Locate the cell with the specified text and output its [x, y] center coordinate. 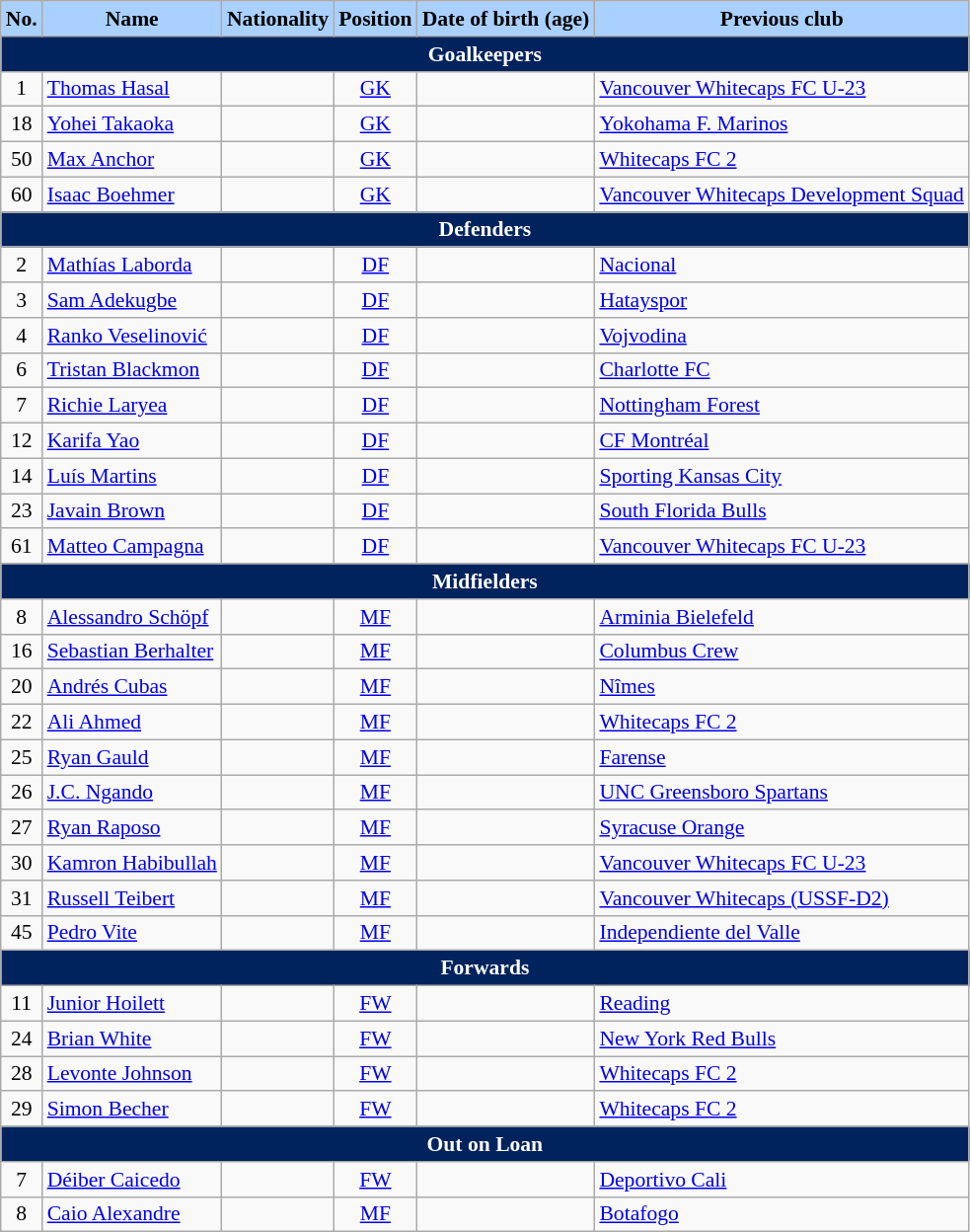
Junior Hoilett [132, 1004]
Luís Martins [132, 476]
18 [22, 124]
4 [22, 336]
Botafogo [782, 1214]
30 [22, 863]
Sporting Kansas City [782, 476]
11 [22, 1004]
Charlotte FC [782, 370]
Ryan Gauld [132, 757]
50 [22, 160]
29 [22, 1110]
Vancouver Whitecaps (USSF-D2) [782, 898]
Thomas Hasal [132, 89]
J.C. Ngando [132, 793]
Caio Alexandre [132, 1214]
Levonte Johnson [132, 1074]
2 [22, 266]
Position [375, 19]
22 [22, 723]
Deportivo Cali [782, 1180]
60 [22, 194]
Alessandro Schöpf [132, 617]
Sam Adekugbe [132, 300]
Out on Loan [485, 1144]
16 [22, 652]
Columbus Crew [782, 652]
20 [22, 687]
UNC Greensboro Spartans [782, 793]
Ranko Veselinović [132, 336]
3 [22, 300]
Max Anchor [132, 160]
New York Red Bulls [782, 1039]
Midfielders [485, 581]
Vancouver Whitecaps Development Squad [782, 194]
Previous club [782, 19]
Nationality [278, 19]
Ali Ahmed [132, 723]
Forwards [485, 968]
Syracuse Orange [782, 828]
Mathías Laborda [132, 266]
Karifa Yao [132, 441]
Brian White [132, 1039]
No. [22, 19]
Richie Laryea [132, 406]
Farense [782, 757]
Yokohama F. Marinos [782, 124]
Defenders [485, 230]
1 [22, 89]
Hatayspor [782, 300]
24 [22, 1039]
Simon Becher [132, 1110]
Date of birth (age) [506, 19]
12 [22, 441]
Name [132, 19]
Pedro Vite [132, 933]
Goalkeepers [485, 54]
23 [22, 511]
Isaac Boehmer [132, 194]
Déiber Caicedo [132, 1180]
14 [22, 476]
Nottingham Forest [782, 406]
Yohei Takaoka [132, 124]
Russell Teibert [132, 898]
27 [22, 828]
6 [22, 370]
CF Montréal [782, 441]
28 [22, 1074]
South Florida Bulls [782, 511]
Andrés Cubas [132, 687]
31 [22, 898]
Vojvodina [782, 336]
Tristan Blackmon [132, 370]
Javain Brown [132, 511]
Arminia Bielefeld [782, 617]
45 [22, 933]
Matteo Campagna [132, 547]
Kamron Habibullah [132, 863]
Nacional [782, 266]
Sebastian Berhalter [132, 652]
Reading [782, 1004]
25 [22, 757]
61 [22, 547]
Ryan Raposo [132, 828]
Independiente del Valle [782, 933]
26 [22, 793]
Nîmes [782, 687]
